Pinpoint the cell where the given text exists, returning its (X, Y) midpoint coordinate. 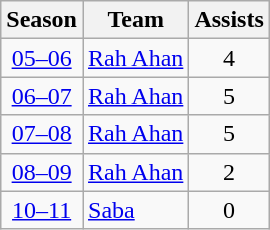
10–11 (42, 210)
Season (42, 20)
4 (229, 58)
07–08 (42, 134)
Team (135, 20)
2 (229, 172)
05–06 (42, 58)
08–09 (42, 172)
0 (229, 210)
06–07 (42, 96)
Assists (229, 20)
Saba (135, 210)
